For the text-containing cell, return its midpoint in (x, y) coordinate format. 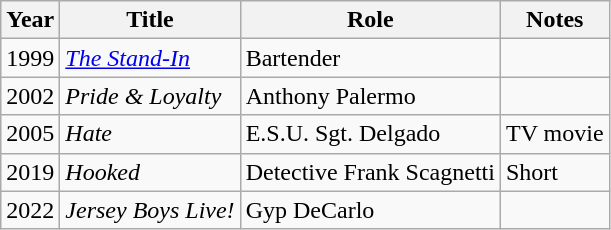
E.S.U. Sgt. Delgado (370, 134)
Detective Frank Scagnetti (370, 172)
2005 (30, 134)
Bartender (370, 58)
The Stand-In (150, 58)
2022 (30, 210)
TV movie (554, 134)
Hate (150, 134)
Hooked (150, 172)
Year (30, 20)
Gyp DeCarlo (370, 210)
1999 (30, 58)
Short (554, 172)
Title (150, 20)
2019 (30, 172)
Jersey Boys Live! (150, 210)
Anthony Palermo (370, 96)
Pride & Loyalty (150, 96)
Notes (554, 20)
2002 (30, 96)
Role (370, 20)
